Output the [X, Y] coordinate of the center of the cell containing the given text.  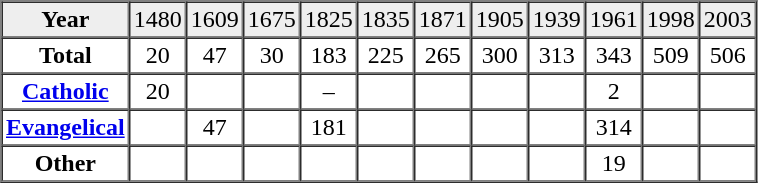
1998 [670, 20]
Year [66, 20]
1675 [272, 20]
1961 [614, 20]
1939 [556, 20]
313 [556, 56]
Total [66, 56]
343 [614, 56]
265 [442, 56]
– [328, 92]
1609 [214, 20]
1905 [500, 20]
314 [614, 128]
19 [614, 164]
Other [66, 164]
Catholic [66, 92]
1480 [158, 20]
1871 [442, 20]
181 [328, 128]
1835 [386, 20]
2 [614, 92]
183 [328, 56]
225 [386, 56]
506 [728, 56]
300 [500, 56]
Evangelical [66, 128]
1825 [328, 20]
30 [272, 56]
509 [670, 56]
2003 [728, 20]
